Locate the cell with the specified text and output its (X, Y) center coordinate. 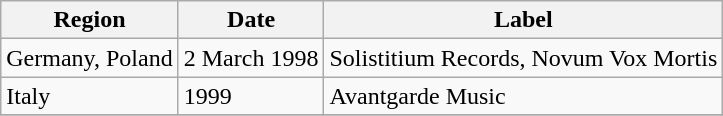
Region (90, 20)
2 March 1998 (251, 58)
Solistitium Records, Novum Vox Mortis (524, 58)
Germany, Poland (90, 58)
Label (524, 20)
Date (251, 20)
1999 (251, 96)
Italy (90, 96)
Avantgarde Music (524, 96)
